Capture the cell that displays the provided text and extract its (x, y) central coordinate. 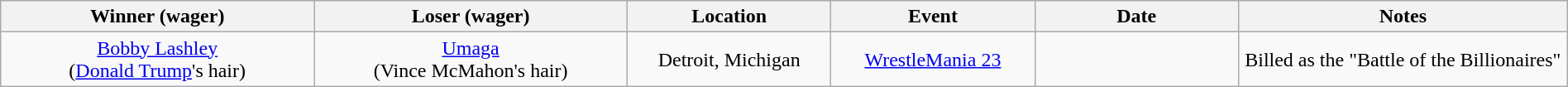
WrestleMania 23 (933, 60)
Event (933, 17)
Umaga(Vince McMahon's hair) (471, 60)
Date (1136, 17)
Billed as the "Battle of the Billionaires" (1403, 60)
Winner (wager) (157, 17)
Notes (1403, 17)
Bobby Lashley(Donald Trump's hair) (157, 60)
Loser (wager) (471, 17)
Location (729, 17)
Detroit, Michigan (729, 60)
